For the text-containing cell, return its midpoint in [X, Y] coordinate format. 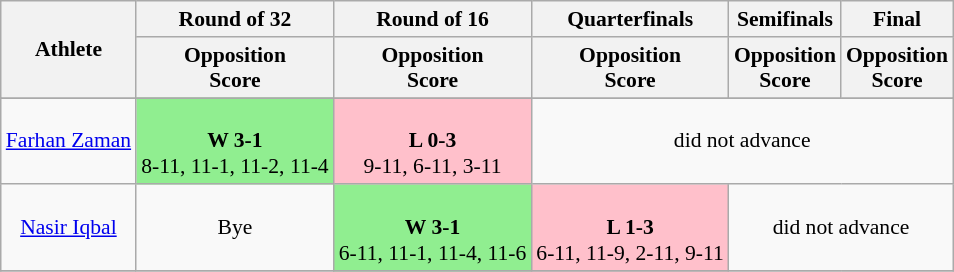
Round of 16 [433, 19]
L 0-39-11, 6-11, 3-11 [433, 142]
Final [897, 19]
Nasir Iqbal [68, 228]
W 3-1 6-11, 11-1, 11-4, 11-6 [433, 228]
Round of 32 [235, 19]
Semifinals [785, 19]
Farhan Zaman [68, 142]
Quarterfinals [630, 19]
L 1-3 6-11, 11-9, 2-11, 9-11 [630, 228]
W 3-18-11, 11-1, 11-2, 11-4 [235, 142]
Bye [235, 228]
Athlete [68, 50]
